Detect which cell encompasses the target text, then output its (x, y) center coordinate. 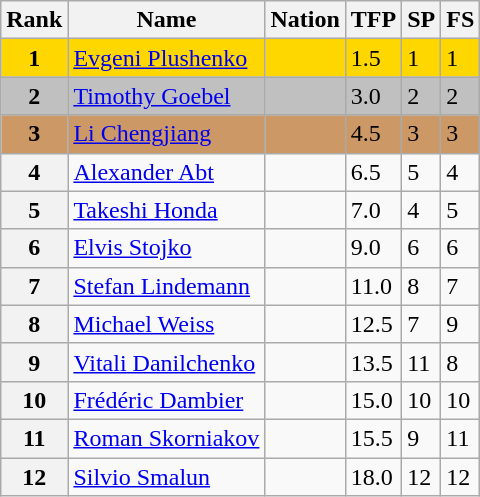
Evgeni Plushenko (166, 58)
TFP (373, 20)
Timothy Goebel (166, 96)
15.5 (373, 438)
Elvis Stojko (166, 248)
Alexander Abt (166, 172)
Frédéric Dambier (166, 400)
11.0 (373, 286)
FS (460, 20)
Takeshi Honda (166, 210)
Nation (305, 20)
Name (166, 20)
12.5 (373, 324)
6.5 (373, 172)
4.5 (373, 134)
SP (422, 20)
9.0 (373, 248)
Michael Weiss (166, 324)
3.0 (373, 96)
7.0 (373, 210)
18.0 (373, 477)
Silvio Smalun (166, 477)
13.5 (373, 362)
Li Chengjiang (166, 134)
Roman Skorniakov (166, 438)
15.0 (373, 400)
Vitali Danilchenko (166, 362)
Rank (34, 20)
1.5 (373, 58)
Stefan Lindemann (166, 286)
